Provide the [X, Y] coordinate of the cell's center where the given text is located.  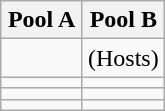
Pool B [123, 20]
(Hosts) [123, 58]
Pool A [42, 20]
